Search for the cell housing the specified text and yield its [X, Y] center coordinate. 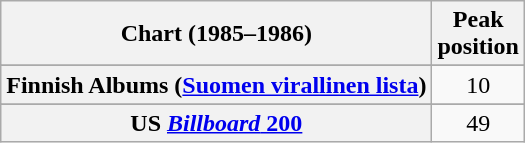
10 [478, 85]
Chart (1985–1986) [216, 34]
Finnish Albums (Suomen virallinen lista) [216, 85]
US Billboard 200 [216, 123]
Peakposition [478, 34]
49 [478, 123]
